Extract the (X, Y) coordinate from the center of the cell holding the provided text.  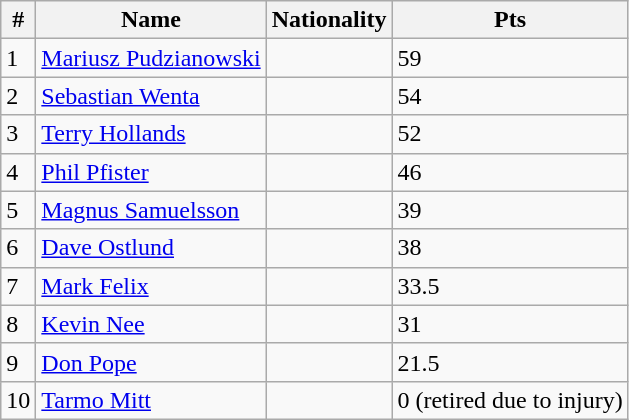
1 (18, 58)
8 (18, 324)
39 (510, 210)
Mark Felix (151, 286)
Phil Pfister (151, 172)
0 (retired due to injury) (510, 400)
3 (18, 134)
5 (18, 210)
2 (18, 96)
Name (151, 20)
59 (510, 58)
Don Pope (151, 362)
21.5 (510, 362)
Dave Ostlund (151, 248)
54 (510, 96)
Magnus Samuelsson (151, 210)
7 (18, 286)
31 (510, 324)
# (18, 20)
52 (510, 134)
Terry Hollands (151, 134)
33.5 (510, 286)
Sebastian Wenta (151, 96)
Nationality (329, 20)
Kevin Nee (151, 324)
38 (510, 248)
46 (510, 172)
9 (18, 362)
4 (18, 172)
6 (18, 248)
10 (18, 400)
Pts (510, 20)
Tarmo Mitt (151, 400)
Mariusz Pudzianowski (151, 58)
